Detect which cell encompasses the target text, then output its [x, y] center coordinate. 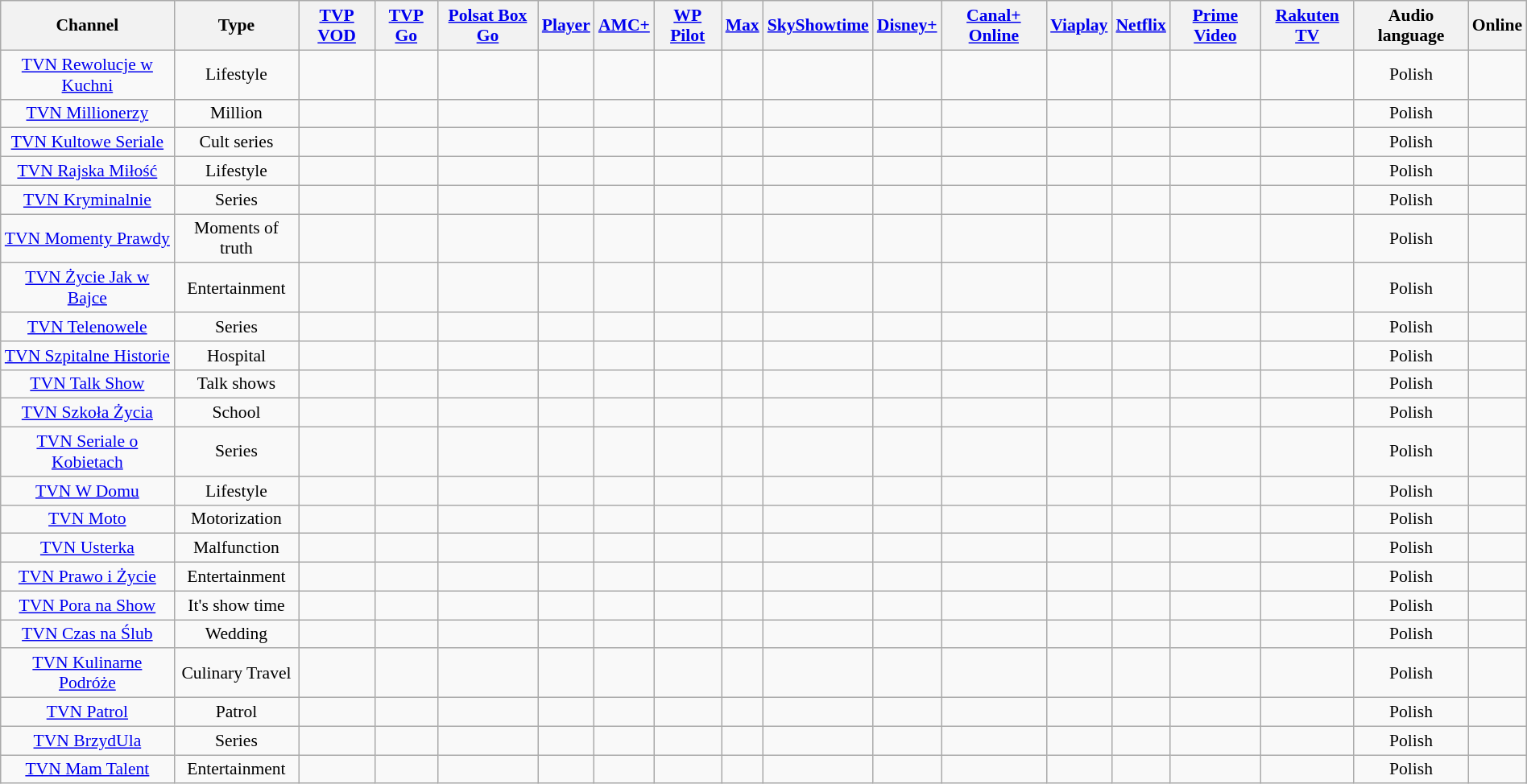
Polsat Box Go [488, 26]
Motorization [237, 519]
Rakuten TV [1308, 26]
TVN Patrol [87, 712]
TVN W Domu [87, 491]
Prime Video [1215, 26]
School [237, 413]
Million [237, 113]
Culinary Travel [237, 673]
Viaplay [1079, 26]
Netflix [1140, 26]
SkyShowtime [818, 26]
TVN Talk Show [87, 384]
Patrol [237, 712]
TVN Usterka [87, 548]
WP Pilot [688, 26]
TVN Pora na Show [87, 605]
Type [237, 26]
Player [566, 26]
Wedding [237, 634]
Audio language [1411, 26]
TVN Mam Talent [87, 770]
Online [1498, 26]
TVN Seriale o Kobietach [87, 452]
TVN Szpitalne Historie [87, 356]
Moments of truth [237, 238]
TVN Rajska Miłość [87, 171]
TVN Czas na Ślub [87, 634]
TVN Kultowe Seriale [87, 142]
TVN Millionerzy [87, 113]
Channel [87, 26]
TVN Momenty Prawdy [87, 238]
Canal+ Online [994, 26]
TVP Go [406, 26]
TVN Kulinarne Podróże [87, 673]
Cult series [237, 142]
Max [743, 26]
Malfunction [237, 548]
Talk shows [237, 384]
TVN Kryminalnie [87, 200]
AMC+ [624, 26]
TVN Rewolucje w Kuchni [87, 74]
TVN Szkoła Życia [87, 413]
TVN Moto [87, 519]
TVN BrzydUla [87, 741]
TVP VOD [337, 26]
TVN Telenowele [87, 327]
Disney+ [907, 26]
TVN Prawo i Życie [87, 577]
Hospital [237, 356]
TVN Życie Jak w Bajce [87, 288]
It's show time [237, 605]
